Search for the cell housing the specified text and yield its (X, Y) center coordinate. 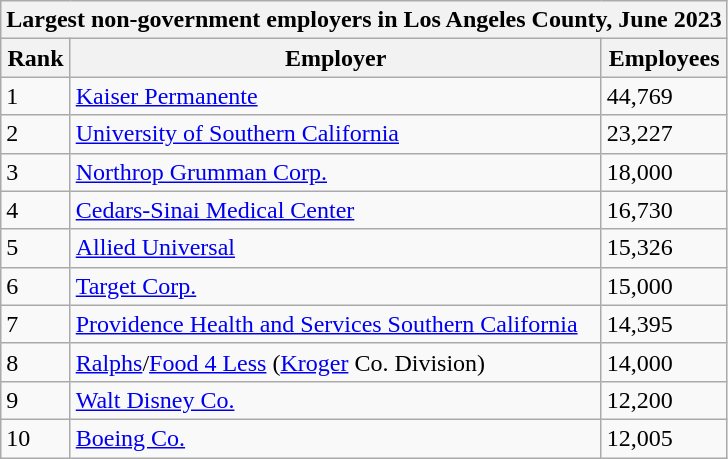
9 (36, 400)
University of Southern California (336, 134)
3 (36, 172)
Target Corp. (336, 286)
6 (36, 286)
Cedars-Sinai Medical Center (336, 210)
2 (36, 134)
Walt Disney Co. (336, 400)
10 (36, 438)
Kaiser Permanente (336, 96)
23,227 (664, 134)
5 (36, 248)
44,769 (664, 96)
14,000 (664, 362)
14,395 (664, 324)
Rank (36, 58)
Largest non-government employers in Los Angeles County, June 2023 (364, 20)
Providence Health and Services Southern California (336, 324)
15,326 (664, 248)
18,000 (664, 172)
16,730 (664, 210)
Ralphs/Food 4 Less (Kroger Co. Division) (336, 362)
12,005 (664, 438)
Northrop Grumman Corp. (336, 172)
Employees (664, 58)
12,200 (664, 400)
1 (36, 96)
Allied Universal (336, 248)
8 (36, 362)
15,000 (664, 286)
Boeing Co. (336, 438)
4 (36, 210)
7 (36, 324)
Employer (336, 58)
